Pinpoint the cell where the given text exists, returning its [x, y] midpoint coordinate. 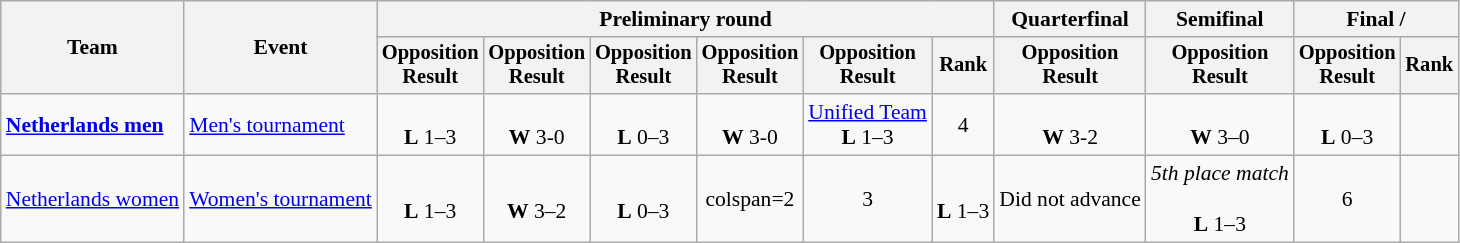
W 3-2 [1070, 124]
6 [1348, 200]
5th place matchL 1–3 [1220, 200]
Men's tournament [280, 124]
Preliminary round [686, 19]
Event [280, 48]
Semifinal [1220, 19]
4 [963, 124]
colspan=2 [750, 200]
Netherlands women [92, 200]
Team [92, 48]
Did not advance [1070, 200]
Netherlands men [92, 124]
Women's tournament [280, 200]
W 3–2 [536, 200]
Final / [1376, 19]
W 3–0 [1220, 124]
Quarterfinal [1070, 19]
Unified TeamL 1–3 [868, 124]
3 [868, 200]
